Return [x, y] of the center of cell containing provided text 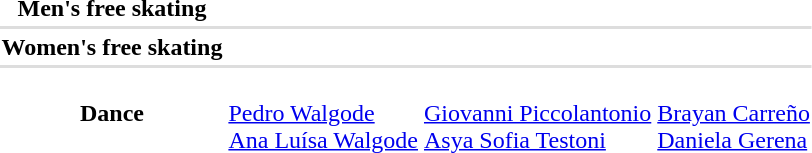
Women's free skating [112, 47]
